Extract the (x, y) coordinate from the center of the cell holding the provided text.  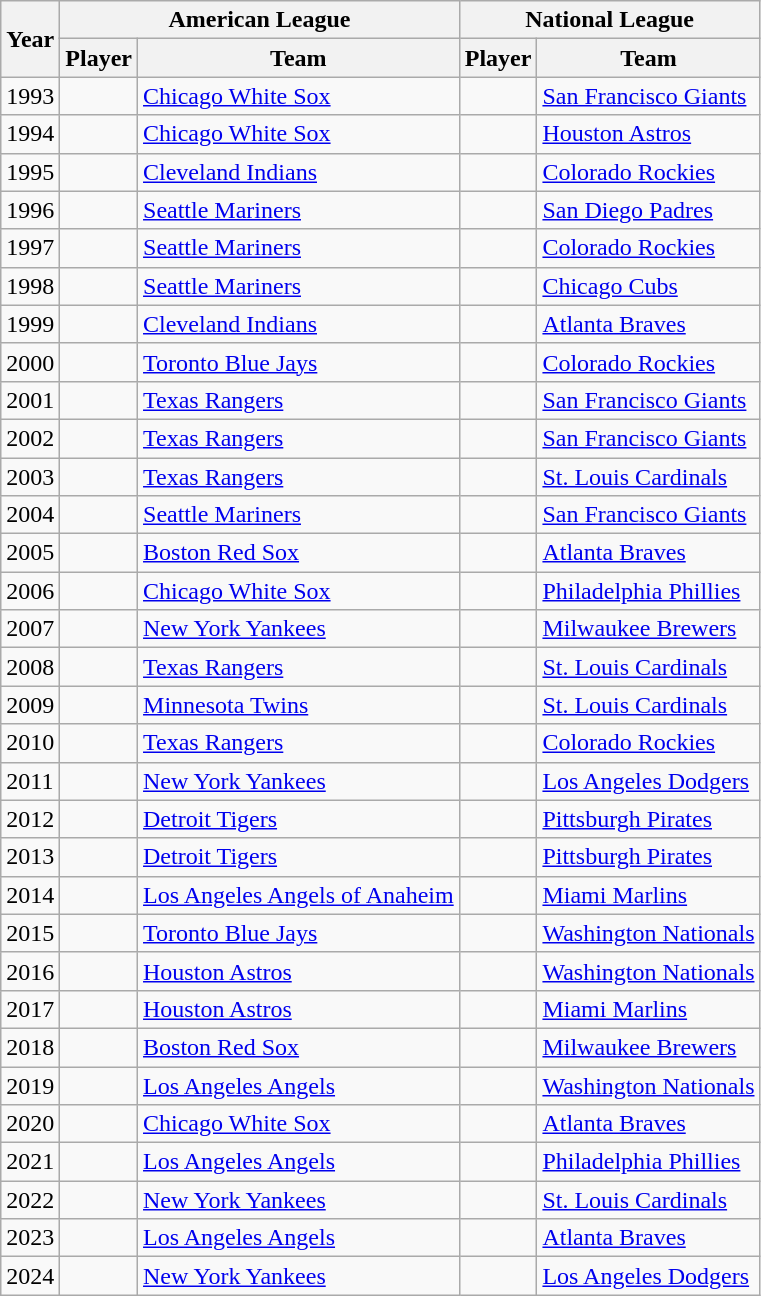
2015 (30, 933)
2008 (30, 667)
2013 (30, 857)
2002 (30, 438)
1996 (30, 210)
Year (30, 39)
2004 (30, 515)
1999 (30, 324)
Los Angeles Angels of Anaheim (299, 895)
National League (610, 20)
2000 (30, 362)
2001 (30, 400)
2017 (30, 1009)
American League (260, 20)
1997 (30, 248)
2014 (30, 895)
2009 (30, 705)
2016 (30, 971)
2006 (30, 591)
2021 (30, 1162)
1993 (30, 96)
2005 (30, 553)
2011 (30, 781)
2010 (30, 743)
2018 (30, 1047)
2007 (30, 629)
2003 (30, 477)
1994 (30, 134)
2022 (30, 1200)
2024 (30, 1276)
1998 (30, 286)
2020 (30, 1124)
Minnesota Twins (299, 705)
Chicago Cubs (648, 286)
2019 (30, 1085)
2023 (30, 1238)
San Diego Padres (648, 210)
1995 (30, 172)
2012 (30, 819)
